For the text-containing cell, return its midpoint in (X, Y) coordinate format. 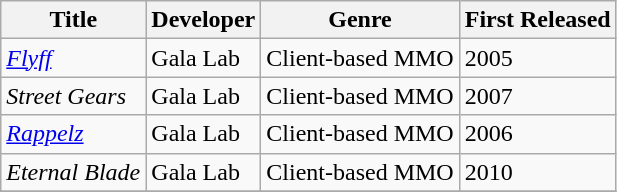
2010 (538, 172)
Eternal Blade (74, 172)
2007 (538, 96)
2006 (538, 134)
Street Gears (74, 96)
Genre (360, 20)
Developer (204, 20)
Title (74, 20)
First Released (538, 20)
Rappelz (74, 134)
Flyff (74, 58)
2005 (538, 58)
